Find where the given text appears and provide that cell's center as [x, y] coordinate. 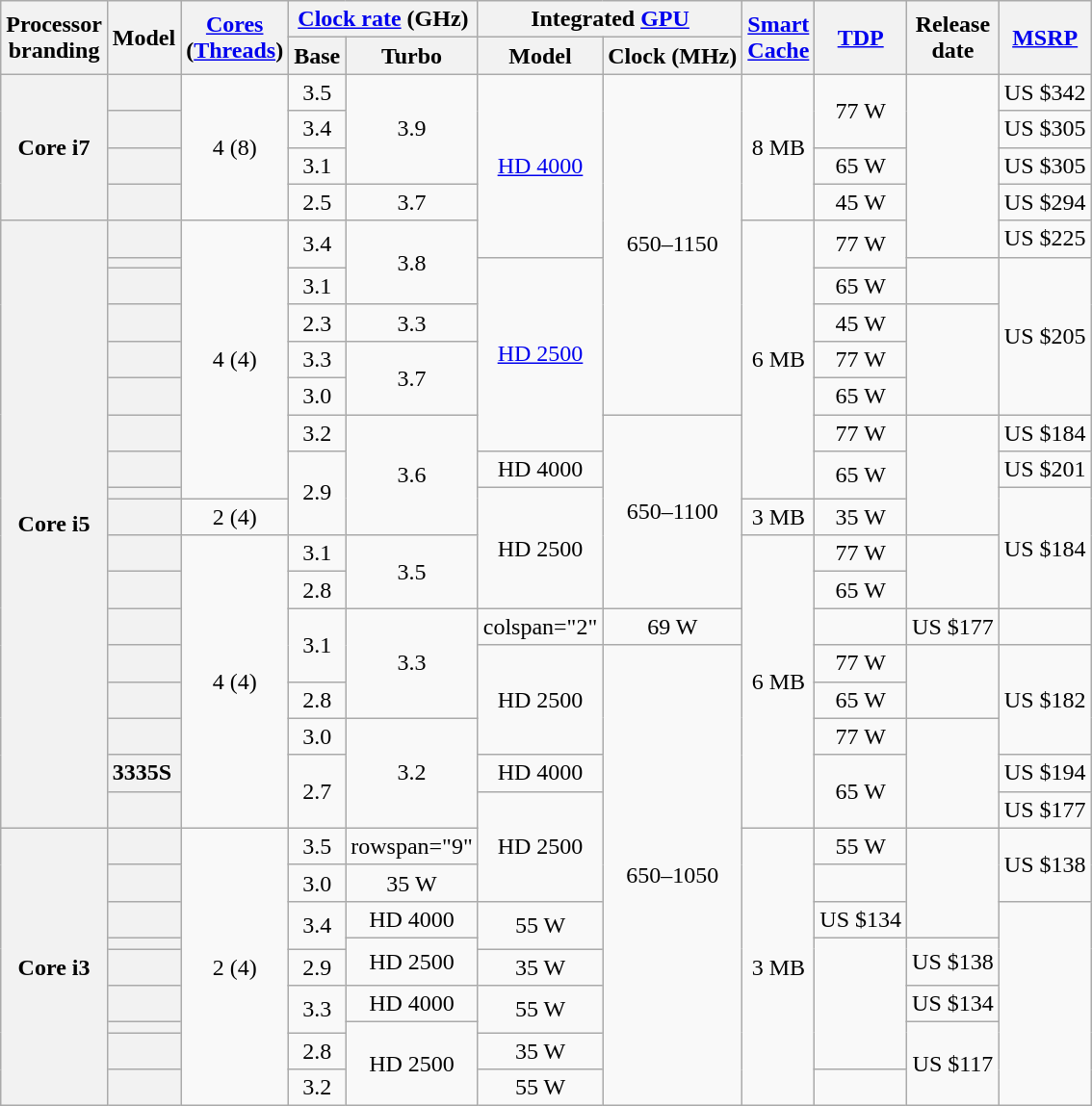
Base [318, 56]
650–1050 [672, 876]
650–1100 [672, 510]
2.7 [318, 791]
MSRP [1045, 38]
3.9 [412, 129]
US $294 [1045, 202]
3.8 [412, 262]
3.6 [412, 474]
TDP [861, 38]
69 W [672, 627]
US $117 [953, 1065]
3335S [143, 773]
US $342 [1045, 92]
650–1150 [672, 244]
Core i3 [54, 966]
Processorbranding [54, 38]
2.3 [318, 322]
Releasedate [953, 38]
rowspan="9" [412, 846]
US $225 [1045, 239]
2.5 [318, 202]
Cores(Threads) [235, 38]
US $182 [1045, 700]
US $205 [1045, 335]
US $194 [1045, 773]
8 MB [778, 147]
Core i5 [54, 524]
Turbo [412, 56]
Integrated GPU [611, 19]
SmartCache [778, 38]
Core i7 [54, 147]
Clock (MHz) [672, 56]
4 (8) [235, 147]
colspan="2" [540, 627]
US $201 [1045, 470]
Clock rate (GHz) [383, 19]
